Provide the (X, Y) coordinate of the cell's center where the given text is located.  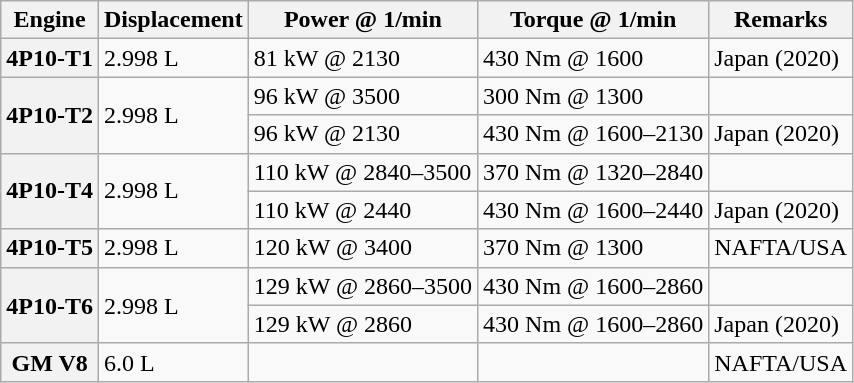
96 kW @ 3500 (362, 96)
Power @ 1/min (362, 20)
4P10-T1 (50, 58)
110 kW @ 2840–3500 (362, 172)
Displacement (173, 20)
96 kW @ 2130 (362, 134)
300 Nm @ 1300 (594, 96)
Torque @ 1/min (594, 20)
Engine (50, 20)
81 kW @ 2130 (362, 58)
4P10-T5 (50, 248)
6.0 L (173, 362)
GM V8 (50, 362)
120 kW @ 3400 (362, 248)
430 Nm @ 1600–2130 (594, 134)
4P10-T4 (50, 191)
Remarks (781, 20)
129 kW @ 2860–3500 (362, 286)
110 kW @ 2440 (362, 210)
370 Nm @ 1300 (594, 248)
430 Nm @ 1600 (594, 58)
129 kW @ 2860 (362, 324)
430 Nm @ 1600–2440 (594, 210)
4P10-T6 (50, 305)
4P10-T2 (50, 115)
370 Nm @ 1320–2840 (594, 172)
